Return the [X, Y] coordinate for the center point of the cell that contains the specified text.  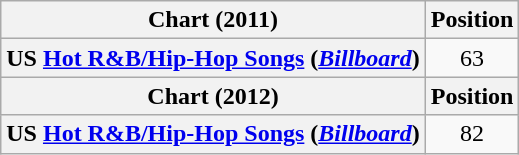
82 [472, 134]
Chart (2012) [213, 96]
Chart (2011) [213, 20]
63 [472, 58]
